Provide the [X, Y] coordinate of the cell's center where the given text is located.  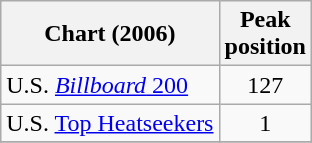
Peak position [265, 34]
U.S. Billboard 200 [110, 85]
U.S. Top Heatseekers [110, 123]
127 [265, 85]
Chart (2006) [110, 34]
1 [265, 123]
